Find where the given text appears and provide that cell's center as (X, Y) coordinate. 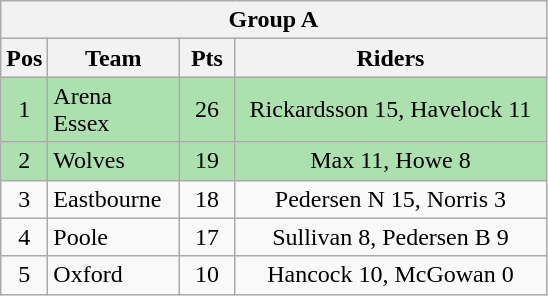
4 (24, 237)
Poole (114, 237)
10 (207, 275)
Riders (390, 58)
2 (24, 161)
Pos (24, 58)
Group A (274, 20)
17 (207, 237)
5 (24, 275)
Arena Essex (114, 110)
19 (207, 161)
Hancock 10, McGowan 0 (390, 275)
18 (207, 199)
Rickardsson 15, Havelock 11 (390, 110)
3 (24, 199)
26 (207, 110)
Team (114, 58)
Max 11, Howe 8 (390, 161)
Wolves (114, 161)
Oxford (114, 275)
Pts (207, 58)
1 (24, 110)
Sullivan 8, Pedersen B 9 (390, 237)
Pedersen N 15, Norris 3 (390, 199)
Eastbourne (114, 199)
